Return the (x, y) coordinate for the center point of the cell that contains the specified text.  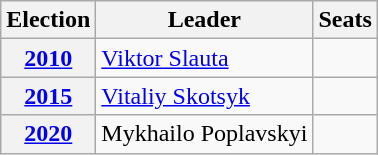
2020 (48, 134)
2010 (48, 58)
Election (48, 20)
Vitaliy Skotsyk (204, 96)
2015 (48, 96)
Mykhailo Poplavskyi (204, 134)
Leader (204, 20)
Viktor Slauta (204, 58)
Seats (345, 20)
